Provide the [X, Y] coordinate of the cell's center where the given text is located.  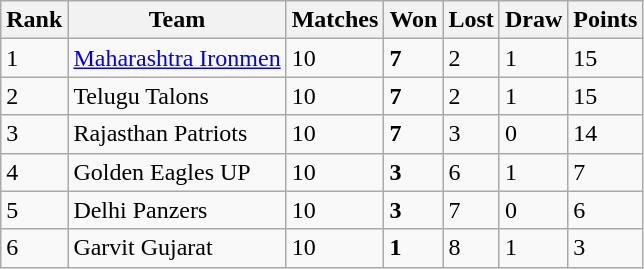
Team [177, 20]
5 [34, 210]
Points [606, 20]
14 [606, 134]
Golden Eagles UP [177, 172]
Draw [533, 20]
Rank [34, 20]
4 [34, 172]
Rajasthan Patriots [177, 134]
Maharashtra Ironmen [177, 58]
Telugu Talons [177, 96]
Delhi Panzers [177, 210]
Lost [471, 20]
Garvit Gujarat [177, 248]
Won [414, 20]
Matches [335, 20]
8 [471, 248]
